Return [x, y] of the center of cell containing provided text 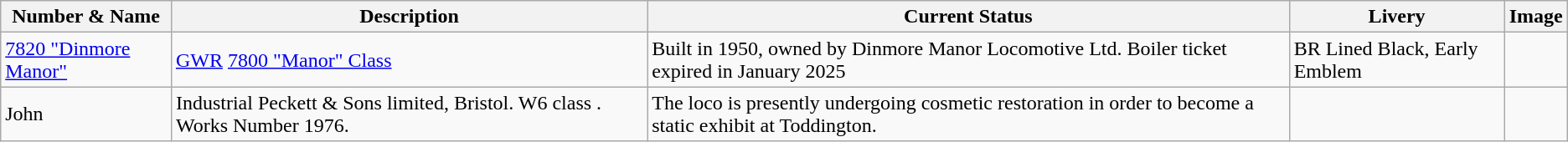
Image [1536, 17]
John [86, 114]
Number & Name [86, 17]
7820 "Dinmore Manor" [86, 60]
Description [409, 17]
GWR 7800 "Manor" Class [409, 60]
Industrial Peckett & Sons limited, Bristol. W6 class . Works Number 1976. [409, 114]
The loco is presently undergoing cosmetic restoration in order to become a static exhibit at Toddington. [968, 114]
Current Status [968, 17]
Built in 1950, owned by Dinmore Manor Locomotive Ltd. Boiler ticket expired in January 2025 [968, 60]
Livery [1397, 17]
BR Lined Black, Early Emblem [1397, 60]
